Determine the (x, y) coordinate at the center of the cell enclosing the given text.  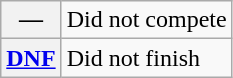
Did not finish (146, 58)
— (31, 20)
Did not compete (146, 20)
DNF (31, 58)
